Output the (x, y) coordinate of the center of the cell containing the given text.  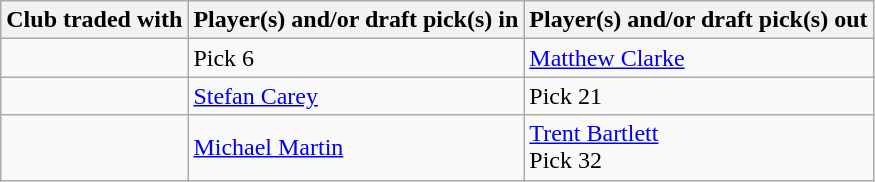
Club traded with (94, 20)
Player(s) and/or draft pick(s) in (356, 20)
Michael Martin (356, 148)
Trent BartlettPick 32 (698, 148)
Player(s) and/or draft pick(s) out (698, 20)
Pick 6 (356, 58)
Stefan Carey (356, 96)
Matthew Clarke (698, 58)
Pick 21 (698, 96)
